Provide the (X, Y) coordinate of the cell's center where the given text is located.  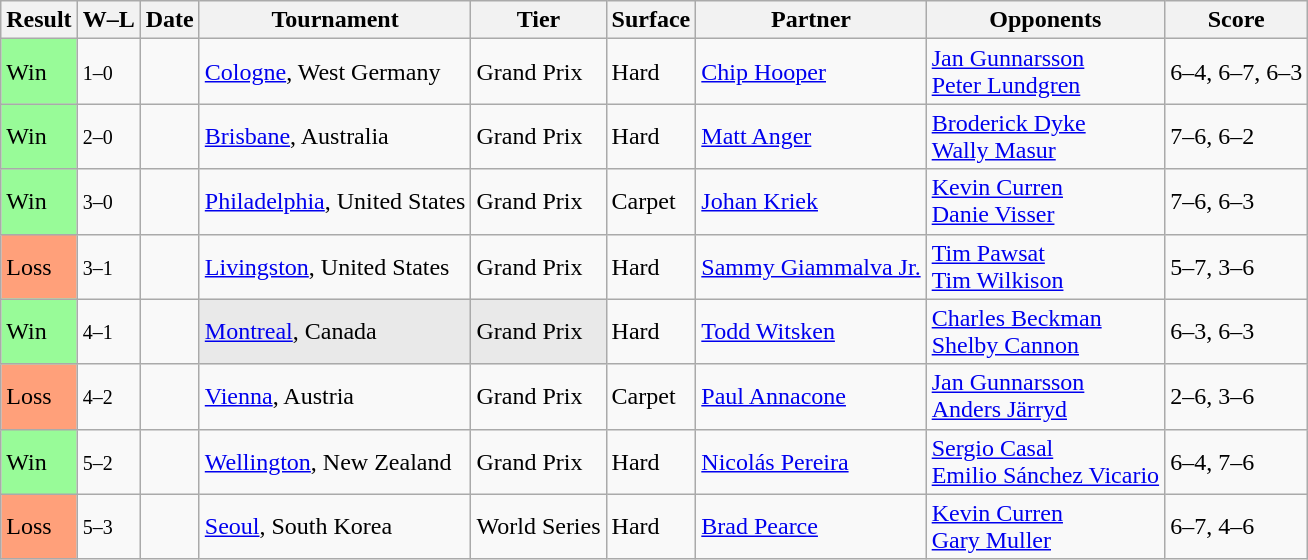
2–6, 3–6 (1236, 396)
Todd Witsken (811, 332)
6–3, 6–3 (1236, 332)
Vienna, Austria (335, 396)
Tier (538, 20)
Brad Pearce (811, 526)
Result (39, 20)
Partner (811, 20)
Wellington, New Zealand (335, 462)
Charles Beckman Shelby Cannon (1045, 332)
Cologne, West Germany (335, 72)
Sammy Giammalva Jr. (811, 266)
Philadelphia, United States (335, 202)
Score (1236, 20)
4–1 (108, 332)
3–1 (108, 266)
Montreal, Canada (335, 332)
2–0 (108, 136)
Kevin Curren Danie Visser (1045, 202)
5–7, 3–6 (1236, 266)
1–0 (108, 72)
Livingston, United States (335, 266)
5–3 (108, 526)
Sergio Casal Emilio Sánchez Vicario (1045, 462)
7–6, 6–3 (1236, 202)
W–L (108, 20)
Kevin Curren Gary Muller (1045, 526)
Tournament (335, 20)
Brisbane, Australia (335, 136)
6–4, 7–6 (1236, 462)
Paul Annacone (811, 396)
Chip Hooper (811, 72)
6–4, 6–7, 6–3 (1236, 72)
Matt Anger (811, 136)
7–6, 6–2 (1236, 136)
Nicolás Pereira (811, 462)
Johan Kriek (811, 202)
Opponents (1045, 20)
Seoul, South Korea (335, 526)
3–0 (108, 202)
5–2 (108, 462)
6–7, 4–6 (1236, 526)
Surface (651, 20)
Jan Gunnarsson Peter Lundgren (1045, 72)
4–2 (108, 396)
Jan Gunnarsson Anders Järryd (1045, 396)
Date (170, 20)
World Series (538, 526)
Broderick Dyke Wally Masur (1045, 136)
Tim Pawsat Tim Wilkison (1045, 266)
